From the cell containing the given text, extract its center point as [X, Y] coordinate. 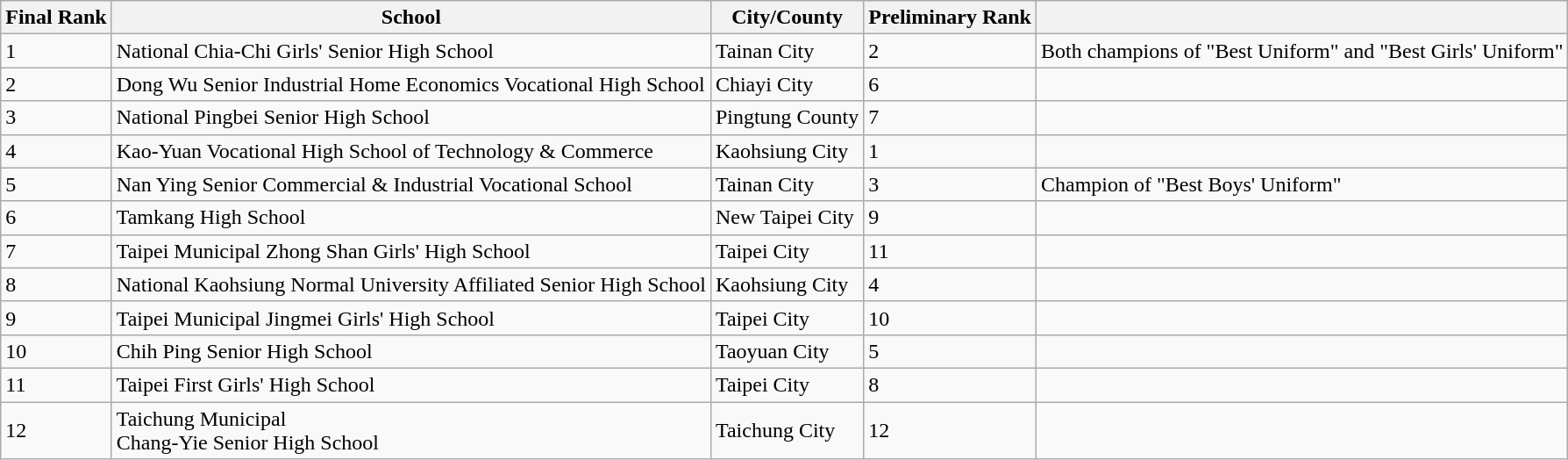
Kao-Yuan Vocational High School of Technology & Commerce [410, 151]
New Taipei City [787, 218]
National Chia-Chi Girls' Senior High School [410, 51]
Nan Ying Senior Commercial & Industrial Vocational School [410, 184]
Taipei First Girls' High School [410, 385]
Preliminary Rank [951, 18]
Pingtung County [787, 118]
Taichung City [787, 430]
National Pingbei Senior High School [410, 118]
Chih Ping Senior High School [410, 351]
Champion of "Best Boys' Uniform" [1301, 184]
Taoyuan City [787, 351]
Chiayi City [787, 84]
Both champions of "Best Uniform" and "Best Girls' Uniform" [1301, 51]
Taipei Municipal Jingmei Girls' High School [410, 318]
National Kaohsiung Normal University Affiliated Senior High School [410, 284]
Taichung MunicipalChang-Yie Senior High School [410, 430]
Taipei Municipal Zhong Shan Girls' High School [410, 251]
Dong Wu Senior Industrial Home Economics Vocational High School [410, 84]
City/County [787, 18]
Tamkang High School [410, 218]
Final Rank [56, 18]
School [410, 18]
